Determine the (x, y) coordinate at the center of the cell enclosing the given text.  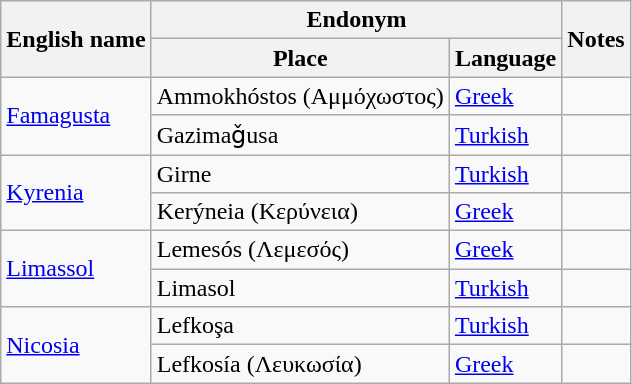
Girne (300, 173)
Lefkosía (Λευκωσία) (300, 364)
Gazimaǧusa (300, 135)
Place (300, 58)
Ammokhóstos (Αμμόχωστος) (300, 96)
Limassol (76, 269)
Kerýneia (Κερύνεια) (300, 212)
Kyrenia (76, 192)
Endonym (356, 20)
Lemesós (Λεμεσός) (300, 250)
Famagusta (76, 116)
English name (76, 39)
Language (505, 58)
Lefkoşa (300, 326)
Limasol (300, 288)
Nicosia (76, 345)
Notes (596, 39)
